Identify which cell holds the provided text, then report its (X, Y) central coordinate. 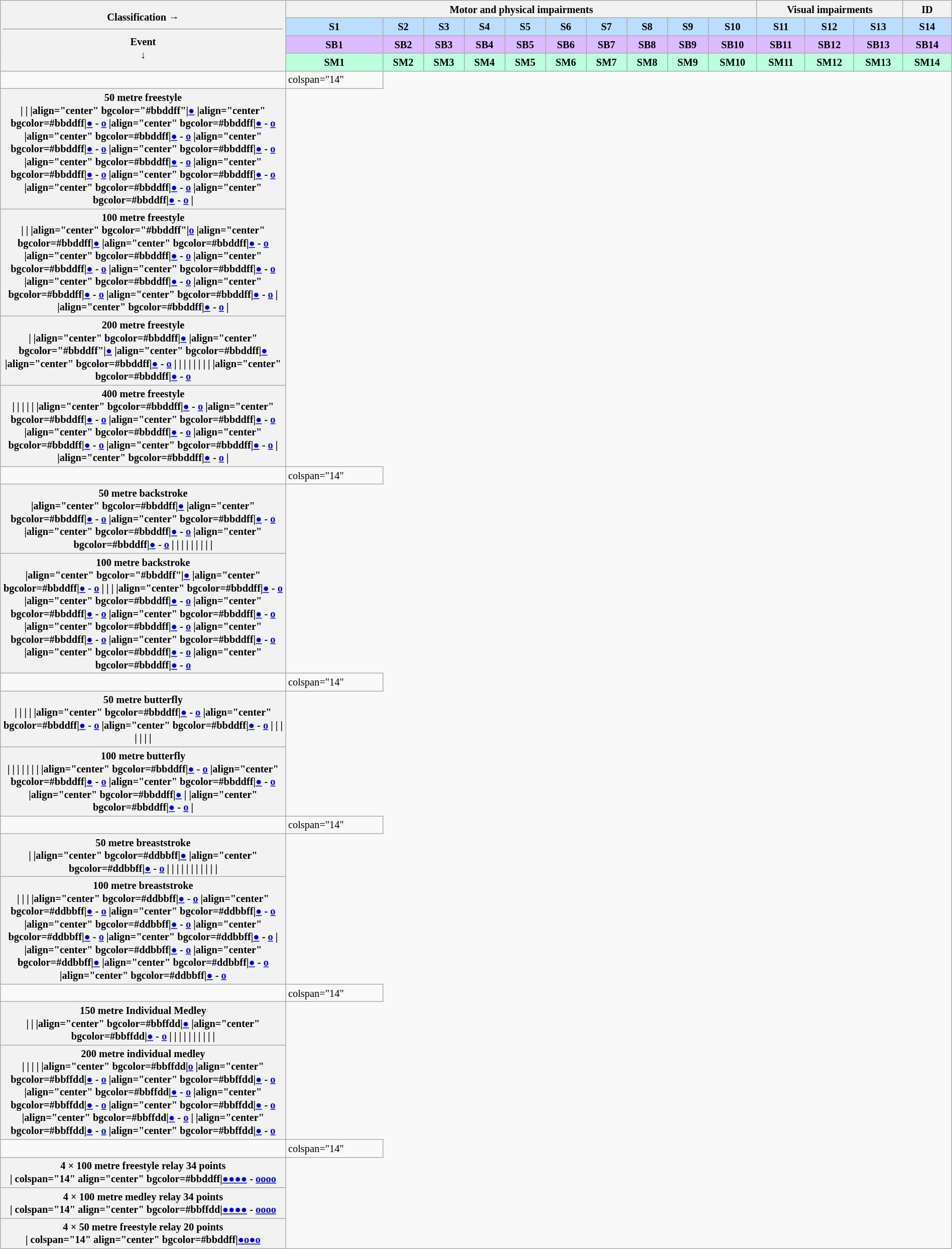
S1 (334, 27)
S3 (444, 27)
S13 (878, 27)
SB6 (565, 44)
SM12 (829, 62)
SB12 (829, 44)
4 × 100 metre freestyle relay 34 points| colspan="14" align="center" bgcolor=#bbddff|●●●● - oooo (143, 1172)
50 metre breaststroke| |align="center" bgcolor=#ddbbff|● |align="center" bgcolor=#ddbbff|● - o | | | | | | | | | | | (143, 855)
S12 (829, 27)
S7 (607, 27)
SB11 (781, 44)
S8 (647, 27)
SM3 (444, 62)
SM14 (927, 62)
Classification → Event↓ (143, 36)
S11 (781, 27)
SB4 (484, 44)
SM8 (647, 62)
S14 (927, 27)
SB13 (878, 44)
S6 (565, 27)
SB1 (334, 44)
SB9 (688, 44)
SM9 (688, 62)
SM2 (404, 62)
150 metre Individual Medley| | |align="center" bgcolor=#bbffdd|● |align="center" bgcolor=#bbffdd|● - o | | | | | | | | | | (143, 1024)
SM11 (781, 62)
Motor and physical impairments (521, 9)
SM6 (565, 62)
SB8 (647, 44)
S10 (732, 27)
SB14 (927, 44)
SM7 (607, 62)
4 × 100 metre medley relay 34 points| colspan="14" align="center" bgcolor=#bbffdd|●●●● - oooo (143, 1203)
S4 (484, 27)
ID (927, 9)
SB5 (525, 44)
S5 (525, 27)
SM4 (484, 62)
S2 (404, 27)
SM5 (525, 62)
SM13 (878, 62)
SB7 (607, 44)
SM1 (334, 62)
SB3 (444, 44)
S9 (688, 27)
SB2 (404, 44)
SB10 (732, 44)
SM10 (732, 62)
Visual impairments (829, 9)
4 × 50 metre freestyle relay 20 points| colspan="14" align="center" bgcolor=#bbddff|●o●o (143, 1233)
